Detect which cell encompasses the target text, then output its [x, y] center coordinate. 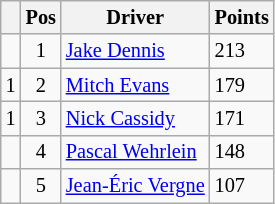
4 [41, 152]
2 [41, 85]
Mitch Evans [136, 85]
148 [242, 152]
Jake Dennis [136, 51]
Pos [41, 17]
179 [242, 85]
Points [242, 17]
Pascal Wehrlein [136, 152]
Jean-Éric Vergne [136, 186]
5 [41, 186]
Driver [136, 17]
3 [41, 118]
Nick Cassidy [136, 118]
171 [242, 118]
107 [242, 186]
213 [242, 51]
